Provide the [X, Y] coordinate of the cell's center where the given text is located.  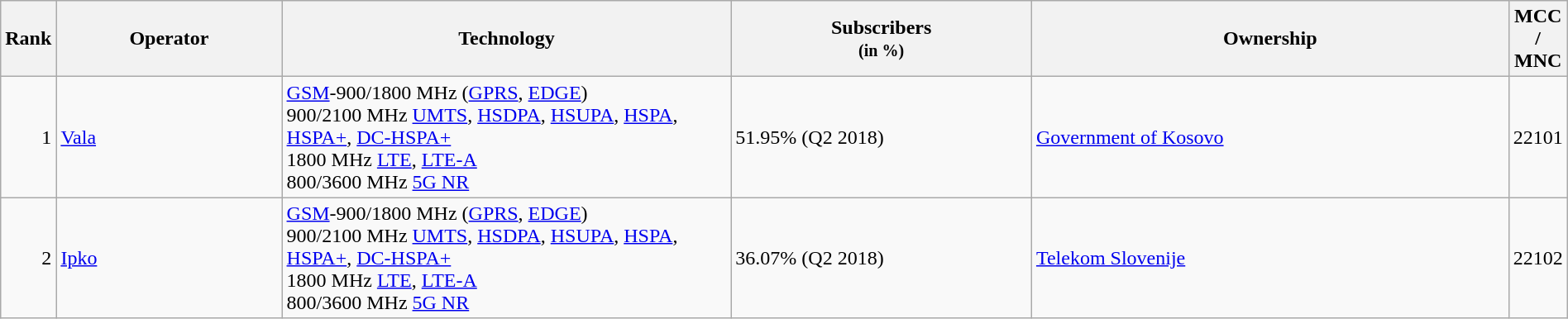
22101 [1538, 137]
1 [28, 137]
Operator [169, 39]
Ipko [169, 258]
Rank [28, 39]
MCC / MNC [1538, 39]
51.95% (Q2 2018) [882, 137]
22102 [1538, 258]
2 [28, 258]
Telekom Slovenije [1270, 258]
Vala [169, 137]
Technology [506, 39]
Government of Kosovo [1270, 137]
36.07% (Q2 2018) [882, 258]
Ownership [1270, 39]
Subscribers(in %) [882, 39]
